Output the (X, Y) coordinate of the center of the cell containing the given text.  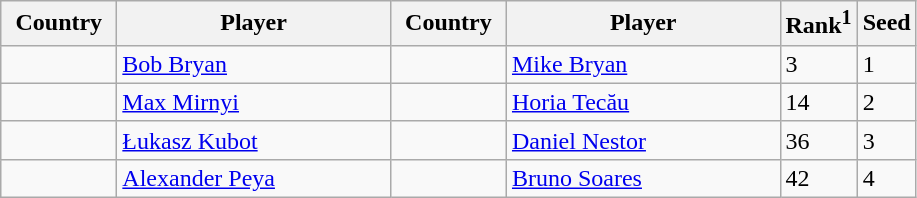
Bruno Soares (643, 178)
Rank1 (818, 24)
14 (818, 102)
4 (886, 178)
Alexander Peya (254, 178)
Seed (886, 24)
Max Mirnyi (254, 102)
1 (886, 64)
2 (886, 102)
Horia Tecău (643, 102)
Łukasz Kubot (254, 140)
36 (818, 140)
42 (818, 178)
Daniel Nestor (643, 140)
Bob Bryan (254, 64)
Mike Bryan (643, 64)
